Return the [x, y] coordinate for the center point of the cell that contains the specified text.  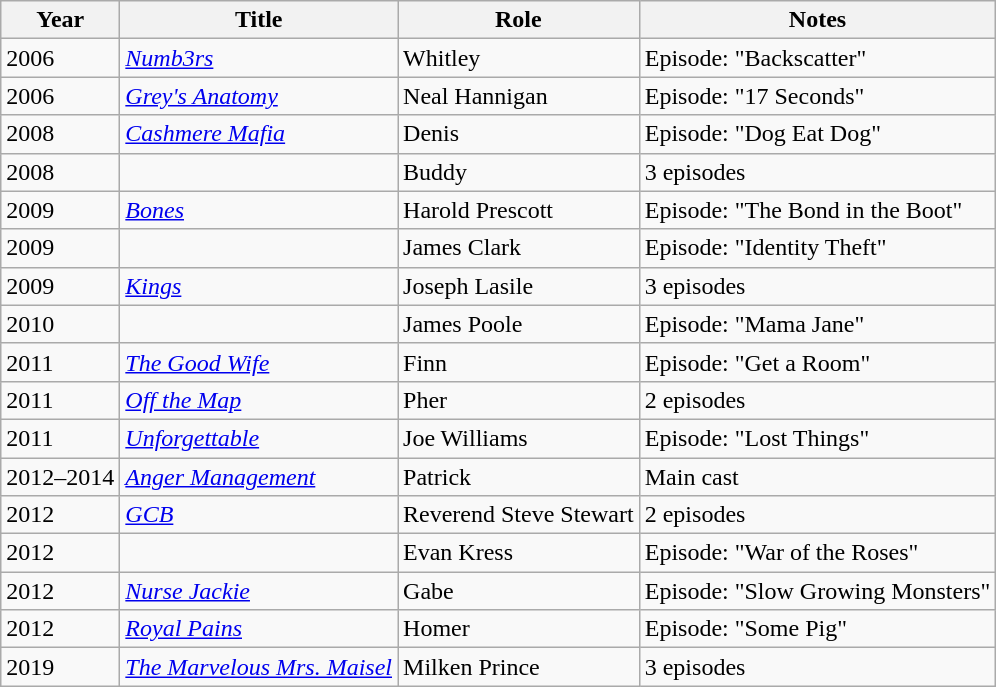
Role [519, 20]
Kings [259, 286]
2010 [60, 324]
Episode: "Some Pig" [818, 629]
Episode: "Lost Things" [818, 438]
Notes [818, 20]
Gabe [519, 591]
Nurse Jackie [259, 591]
Royal Pains [259, 629]
Whitley [519, 58]
Evan Kress [519, 553]
2012–2014 [60, 477]
Episode: "Dog Eat Dog" [818, 134]
Joseph Lasile [519, 286]
Grey's Anatomy [259, 96]
GCB [259, 515]
Milken Prince [519, 667]
Episode: "Slow Growing Monsters" [818, 591]
The Good Wife [259, 362]
Joe Williams [519, 438]
James Clark [519, 248]
Episode: "Backscatter" [818, 58]
Year [60, 20]
Main cast [818, 477]
Harold Prescott [519, 210]
James Poole [519, 324]
2019 [60, 667]
Patrick [519, 477]
Episode: "War of the Roses" [818, 553]
Title [259, 20]
Homer [519, 629]
Unforgettable [259, 438]
Anger Management [259, 477]
Episode: "The Bond in the Boot" [818, 210]
Cashmere Mafia [259, 134]
Episode: "Mama Jane" [818, 324]
The Marvelous Mrs. Maisel [259, 667]
Neal Hannigan [519, 96]
Off the Map [259, 400]
Numb3rs [259, 58]
Episode: "17 Seconds" [818, 96]
Bones [259, 210]
Episode: "Identity Theft" [818, 248]
Denis [519, 134]
Reverend Steve Stewart [519, 515]
Episode: "Get a Room" [818, 362]
Finn [519, 362]
Pher [519, 400]
Buddy [519, 172]
